Return [X, Y] of the center of cell containing provided text 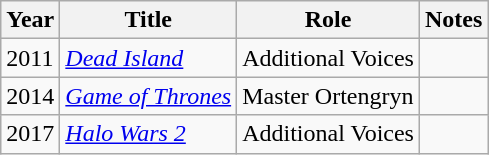
2017 [30, 134]
Year [30, 20]
Notes [453, 20]
Dead Island [148, 58]
Title [148, 20]
Master Ortengryn [328, 96]
Halo Wars 2 [148, 134]
2014 [30, 96]
Game of Thrones [148, 96]
Role [328, 20]
2011 [30, 58]
